Pinpoint the cell where the given text exists, returning its [X, Y] midpoint coordinate. 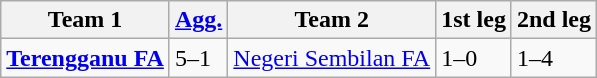
1–4 [554, 58]
Terengganu FA [86, 58]
Agg. [198, 20]
1st leg [474, 20]
Negeri Sembilan FA [332, 58]
Team 1 [86, 20]
5–1 [198, 58]
2nd leg [554, 20]
Team 2 [332, 20]
1–0 [474, 58]
